Output the [X, Y] coordinate of the center of the cell containing the given text.  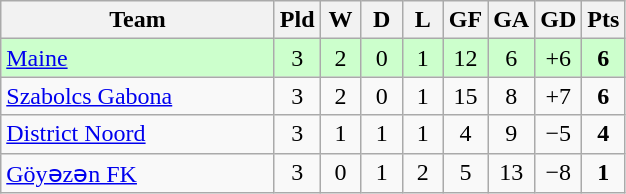
12 [465, 58]
5 [465, 173]
District Noord [138, 134]
Pld [297, 20]
GA [512, 20]
Maine [138, 58]
8 [512, 96]
Szabolcs Gabona [138, 96]
15 [465, 96]
Göyəzən FK [138, 173]
Pts [604, 20]
GD [558, 20]
L [422, 20]
+6 [558, 58]
GF [465, 20]
Team [138, 20]
W [340, 20]
9 [512, 134]
D [382, 20]
13 [512, 173]
−5 [558, 134]
−8 [558, 173]
+7 [558, 96]
